Identify which cell holds the provided text, then report its (X, Y) central coordinate. 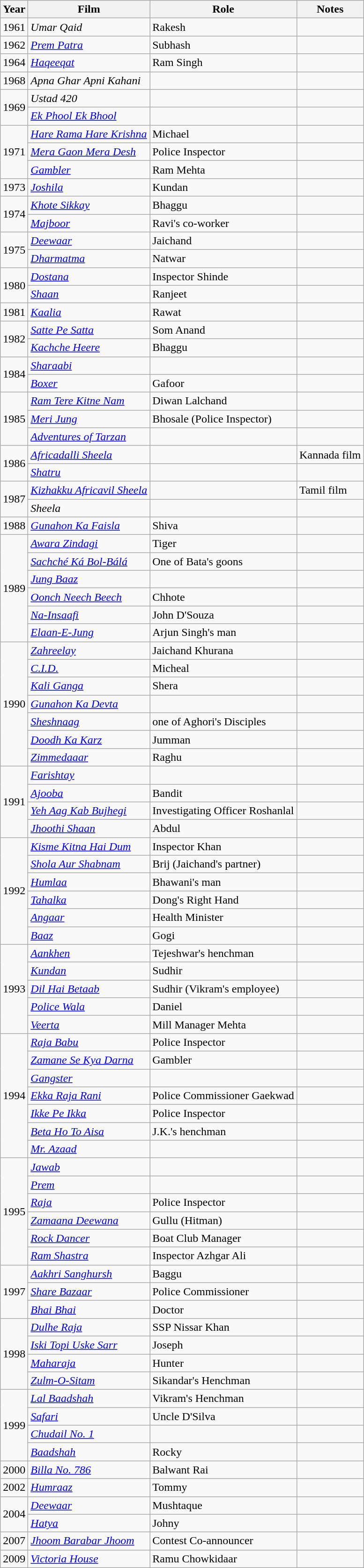
Inspector Azhgar Ali (223, 1256)
Rocky (223, 1452)
Raja Babu (89, 1042)
Meri Jung (89, 419)
1962 (14, 45)
Kizhakku Africavil Sheela (89, 490)
Brij (Jaichand's partner) (223, 864)
Kali Ganga (89, 686)
Victoria House (89, 1559)
Prem (89, 1185)
Investigating Officer Roshanlal (223, 811)
Tejeshwar's henchman (223, 953)
1964 (14, 63)
Raja (89, 1203)
Ranjeet (223, 294)
Farishtay (89, 775)
Sharaabi (89, 365)
Yeh Aag Kab Bujhegi (89, 811)
Michael (223, 134)
Mera Gaon Mera Desh (89, 152)
Sheshnaag (89, 722)
Sudhir (223, 971)
Angaar (89, 918)
Bhawani's man (223, 882)
Arjun Singh's man (223, 633)
1984 (14, 374)
Daniel (223, 1006)
Ramu Chowkidaar (223, 1559)
Zamaana Deewana (89, 1220)
Kachche Heere (89, 348)
1980 (14, 285)
1969 (14, 107)
Dulhe Raja (89, 1327)
Tahalka (89, 900)
Rock Dancer (89, 1238)
Dil Hai Betaab (89, 989)
One of Bata's goons (223, 562)
Sikandar's Henchman (223, 1381)
Humraaz (89, 1488)
Satte Pe Satta (89, 330)
2002 (14, 1488)
Zulm-O-Sitam (89, 1381)
Uncle D'Silva (223, 1416)
Year (14, 9)
Tiger (223, 544)
Ram Tere Kitne Nam (89, 401)
Jung Baaz (89, 579)
1986 (14, 463)
J.K.'s henchman (223, 1131)
Ram Mehta (223, 169)
Chudail No. 1 (89, 1434)
2007 (14, 1541)
Shiva (223, 526)
1993 (14, 989)
Dong's Right Hand (223, 900)
Abdul (223, 829)
Baggu (223, 1274)
Billa No. 786 (89, 1470)
Share Bazaar (89, 1291)
Na-Insaafi (89, 615)
Lal Baadshah (89, 1399)
Sheela (89, 508)
1987 (14, 499)
Umar Qaid (89, 27)
Ravi's co-worker (223, 223)
Gullu (Hitman) (223, 1220)
Inspector Shinde (223, 277)
Aakhri Sanghursh (89, 1274)
Notes (330, 9)
Mushtaque (223, 1505)
Jhoom Barabar Jhoom (89, 1541)
1988 (14, 526)
Bandit (223, 793)
Boxer (89, 383)
Ikke Pe Ikka (89, 1114)
1985 (14, 419)
Bhai Bhai (89, 1309)
Doodh Ka Karz (89, 739)
Som Anand (223, 330)
Adventures of Tarzan (89, 437)
Africadalli Sheela (89, 454)
Vikram's Henchman (223, 1399)
Safari (89, 1416)
Haqeeqat (89, 63)
Subhash (223, 45)
Kisme Kitna Hai Dum (89, 846)
Dharmatma (89, 259)
Jaichand Khurana (223, 650)
1968 (14, 80)
1989 (14, 588)
Joseph (223, 1345)
1974 (14, 214)
Baaz (89, 935)
Ustad 420 (89, 98)
Inspector Khan (223, 846)
one of Aghori's Disciples (223, 722)
1992 (14, 891)
1975 (14, 250)
Zimmedaaar (89, 757)
Zamane Se Kya Darna (89, 1060)
1982 (14, 339)
1991 (14, 802)
Beta Ho To Aisa (89, 1131)
Hatya (89, 1523)
Sudhir (Vikram's employee) (223, 989)
John D'Souza (223, 615)
Maharaja (89, 1363)
Natwar (223, 259)
Rakesh (223, 27)
Mill Manager Mehta (223, 1024)
C.I.D. (89, 668)
Apna Ghar Apni Kahani (89, 80)
Khote Sikkay (89, 205)
Gogi (223, 935)
Prem Patra (89, 45)
Ram Shastra (89, 1256)
2000 (14, 1470)
Rawat (223, 312)
Hunter (223, 1363)
Ram Singh (223, 63)
Tommy (223, 1488)
1981 (14, 312)
Aankhen (89, 953)
Gangster (89, 1078)
Veerta (89, 1024)
Mr. Azaad (89, 1149)
Shatru (89, 472)
2009 (14, 1559)
1971 (14, 152)
Tamil film (330, 490)
Shola Aur Shabnam (89, 864)
Contest Co-announcer (223, 1541)
Film (89, 9)
Dostana (89, 277)
Gunahon Ka Devta (89, 704)
Police Commissioner (223, 1291)
Ek Phool Ek Bhool (89, 116)
Awara Zindagi (89, 544)
1961 (14, 27)
Chhote (223, 597)
Kannada film (330, 454)
Jawab (89, 1167)
Jhoothi Shaan (89, 829)
1995 (14, 1211)
Jumman (223, 739)
Gunahon Ka Faisla (89, 526)
Gafoor (223, 383)
Shera (223, 686)
Zahreelay (89, 650)
Role (223, 9)
Humlaa (89, 882)
1999 (14, 1425)
1998 (14, 1354)
Hare Rama Hare Krishna (89, 134)
Police Wala (89, 1006)
Ekka Raja Rani (89, 1096)
Boat Club Manager (223, 1238)
1973 (14, 187)
1997 (14, 1291)
Diwan Lalchand (223, 401)
Kaalia (89, 312)
Ajooba (89, 793)
Shaan (89, 294)
1994 (14, 1095)
Jaichand (223, 241)
Joshila (89, 187)
Raghu (223, 757)
Baadshah (89, 1452)
Elaan-E-Jung (89, 633)
Iski Topi Uske Sarr (89, 1345)
Micheal (223, 668)
Majboor (89, 223)
Police Commissioner Gaekwad (223, 1096)
Sachché Ká Bol-Bálá (89, 562)
Balwant Rai (223, 1470)
Johny (223, 1523)
Doctor (223, 1309)
Bhosale (Police Inspector) (223, 419)
1990 (14, 704)
Oonch Neech Beech (89, 597)
2004 (14, 1514)
SSP Nissar Khan (223, 1327)
Health Minister (223, 918)
